Identify which cell holds the provided text, then report its [x, y] central coordinate. 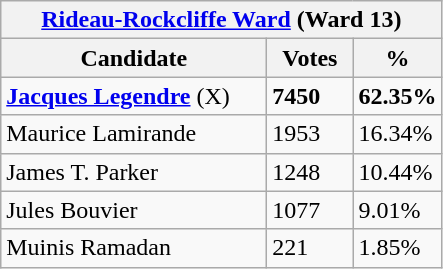
221 [310, 248]
Jules Bouvier [134, 210]
Jacques Legendre (X) [134, 96]
16.34% [398, 134]
Candidate [134, 58]
1077 [310, 210]
Maurice Lamirande [134, 134]
James T. Parker [134, 172]
7450 [310, 96]
% [398, 58]
62.35% [398, 96]
1.85% [398, 248]
Votes [310, 58]
1248 [310, 172]
Muinis Ramadan [134, 248]
1953 [310, 134]
10.44% [398, 172]
9.01% [398, 210]
Rideau-Rockcliffe Ward (Ward 13) [222, 20]
